Provide the [X, Y] coordinate of the cell's center where the given text is located.  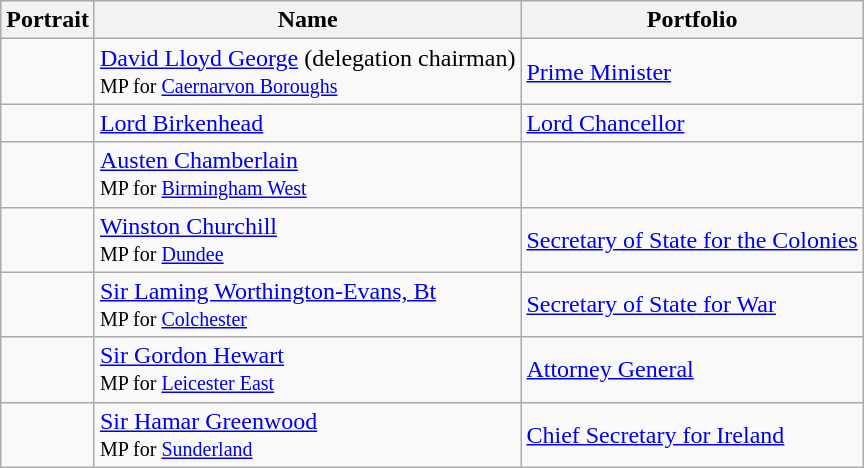
Sir Gordon Hewart MP for Leicester East [307, 370]
David Lloyd George (delegation chairman) MP for Caernarvon Boroughs [307, 72]
Secretary of State for the Colonies [692, 240]
Portfolio [692, 20]
Sir Laming Worthington-Evans, Bt MP for Colchester [307, 304]
Austen Chamberlain MP for Birmingham West [307, 174]
Secretary of State for War [692, 304]
Chief Secretary for Ireland [692, 434]
Winston Churchill MP for Dundee [307, 240]
Lord Birkenhead [307, 123]
Name [307, 20]
Lord Chancellor [692, 123]
Attorney General [692, 370]
Prime Minister [692, 72]
Portrait [48, 20]
Sir Hamar Greenwood MP for Sunderland [307, 434]
